Pinpoint the cell where the given text exists, returning its [x, y] midpoint coordinate. 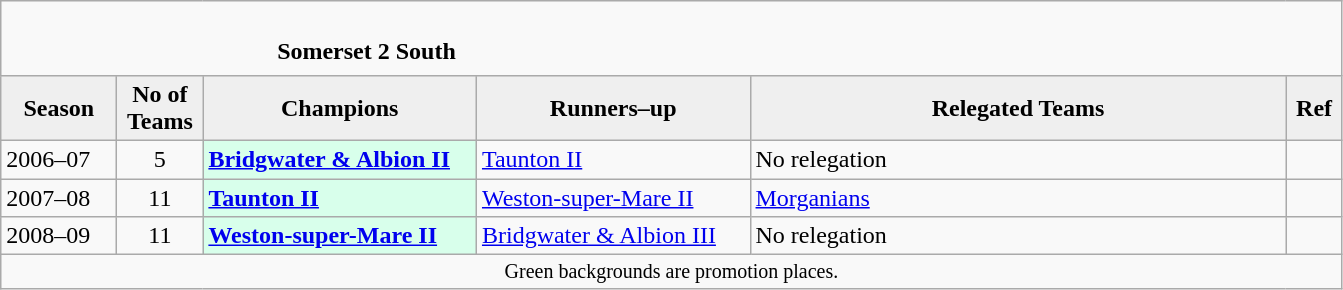
Relegated Teams [1018, 108]
Runners–up [613, 108]
5 [160, 159]
2008–09 [59, 236]
Bridgwater & Albion II [340, 159]
2006–07 [59, 159]
Green backgrounds are promotion places. [672, 272]
Season [59, 108]
2007–08 [59, 197]
Champions [340, 108]
Ref [1314, 108]
No of Teams [160, 108]
Bridgwater & Albion III [613, 236]
Morganians [1018, 197]
